Extract the (x, y) coordinate from the center of the cell holding the provided text.  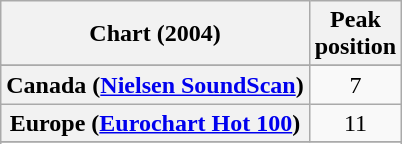
Europe (Eurochart Hot 100) (155, 123)
Canada (Nielsen SoundScan) (155, 85)
7 (355, 85)
Chart (2004) (155, 34)
Peakposition (355, 34)
11 (355, 123)
